Detect which cell encompasses the target text, then output its (x, y) center coordinate. 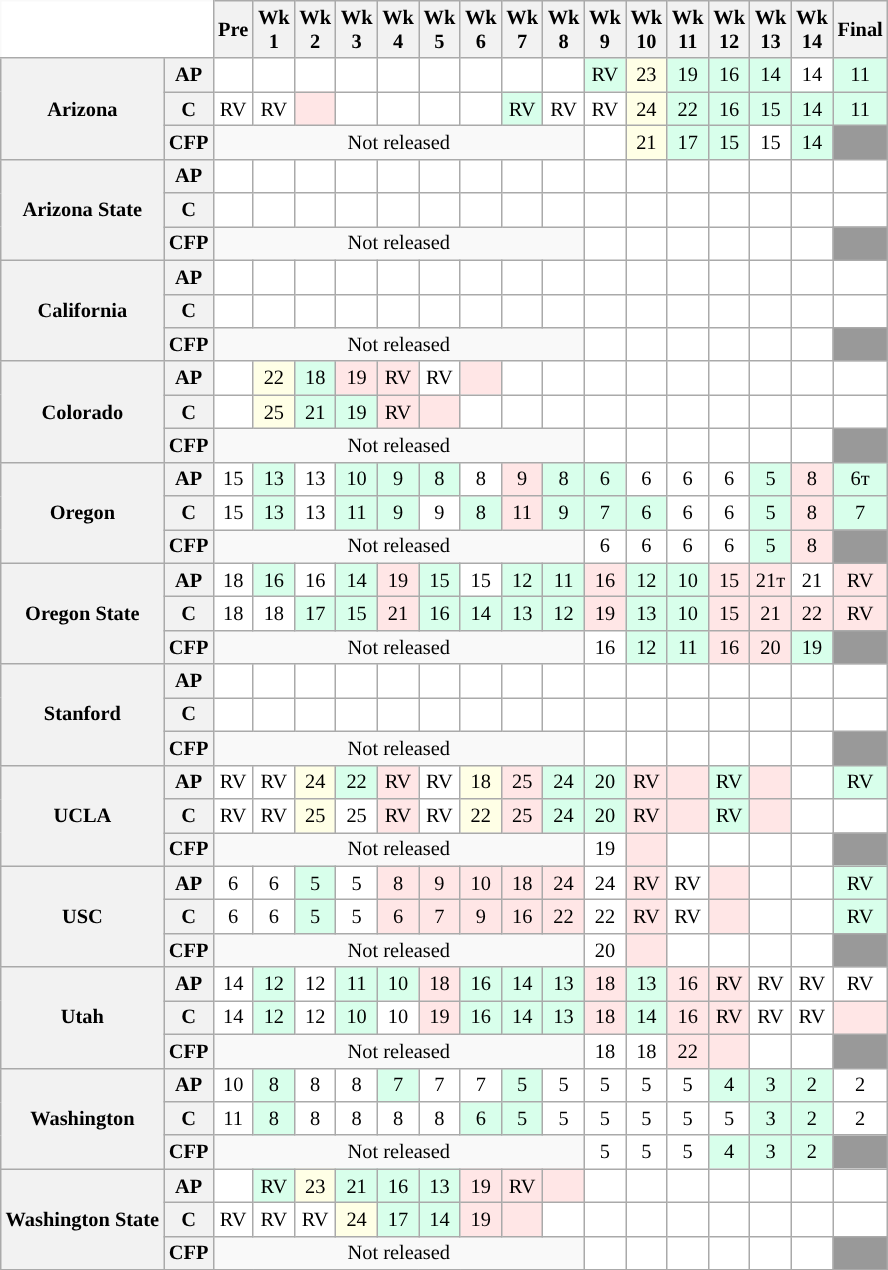
Colorado (82, 412)
Washington (82, 1118)
Wk1 (274, 29)
Utah (82, 1018)
Final (860, 29)
Wk3 (356, 29)
Wk7 (522, 29)
Arizona State (82, 210)
21т (770, 580)
Wk6 (480, 29)
Oregon (82, 512)
Washington State (82, 1220)
Wk5 (440, 29)
California (82, 310)
Wk10 (646, 29)
Arizona (82, 108)
Wk14 (812, 29)
Pre (233, 29)
Wk11 (688, 29)
Wk9 (604, 29)
Wk12 (728, 29)
USC (82, 916)
Stanford (82, 714)
Oregon State (82, 614)
UCLA (82, 816)
Wk2 (316, 29)
Wk4 (398, 29)
Wk8 (564, 29)
6т (860, 479)
Wk13 (770, 29)
